Extract the (X, Y) coordinate from the center of the cell holding the provided text.  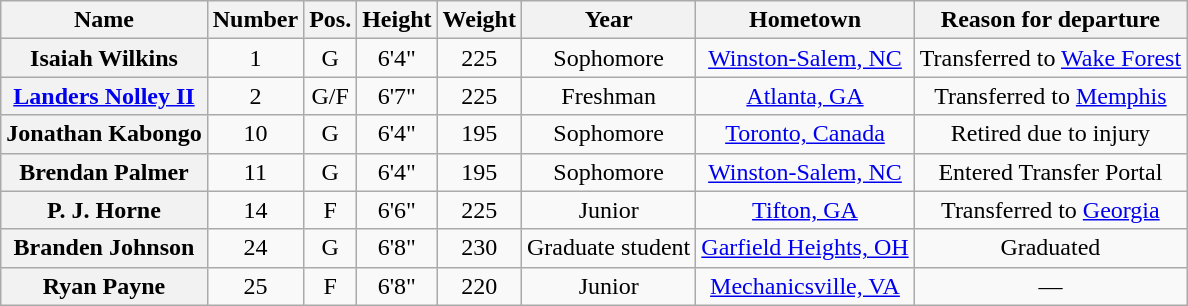
Height (397, 20)
Transferred to Wake Forest (1050, 58)
Entered Transfer Portal (1050, 172)
Weight (479, 20)
Branden Johnson (104, 248)
Landers Nolley II (104, 96)
230 (479, 248)
14 (255, 210)
10 (255, 134)
Hometown (805, 20)
Year (608, 20)
Number (255, 20)
1 (255, 58)
6'6" (397, 210)
Freshman (608, 96)
Graduate student (608, 248)
25 (255, 286)
G/F (330, 96)
Atlanta, GA (805, 96)
Toronto, Canada (805, 134)
Pos. (330, 20)
Transferred to Georgia (1050, 210)
6'7" (397, 96)
Mechanicsville, VA (805, 286)
Garfield Heights, OH (805, 248)
Transferred to Memphis (1050, 96)
P. J. Horne (104, 210)
Isaiah Wilkins (104, 58)
11 (255, 172)
Ryan Payne (104, 286)
24 (255, 248)
Retired due to injury (1050, 134)
Tifton, GA (805, 210)
2 (255, 96)
Name (104, 20)
Reason for departure (1050, 20)
Graduated (1050, 248)
Brendan Palmer (104, 172)
220 (479, 286)
Jonathan Kabongo (104, 134)
— (1050, 286)
